Capture the cell that displays the provided text and extract its [x, y] central coordinate. 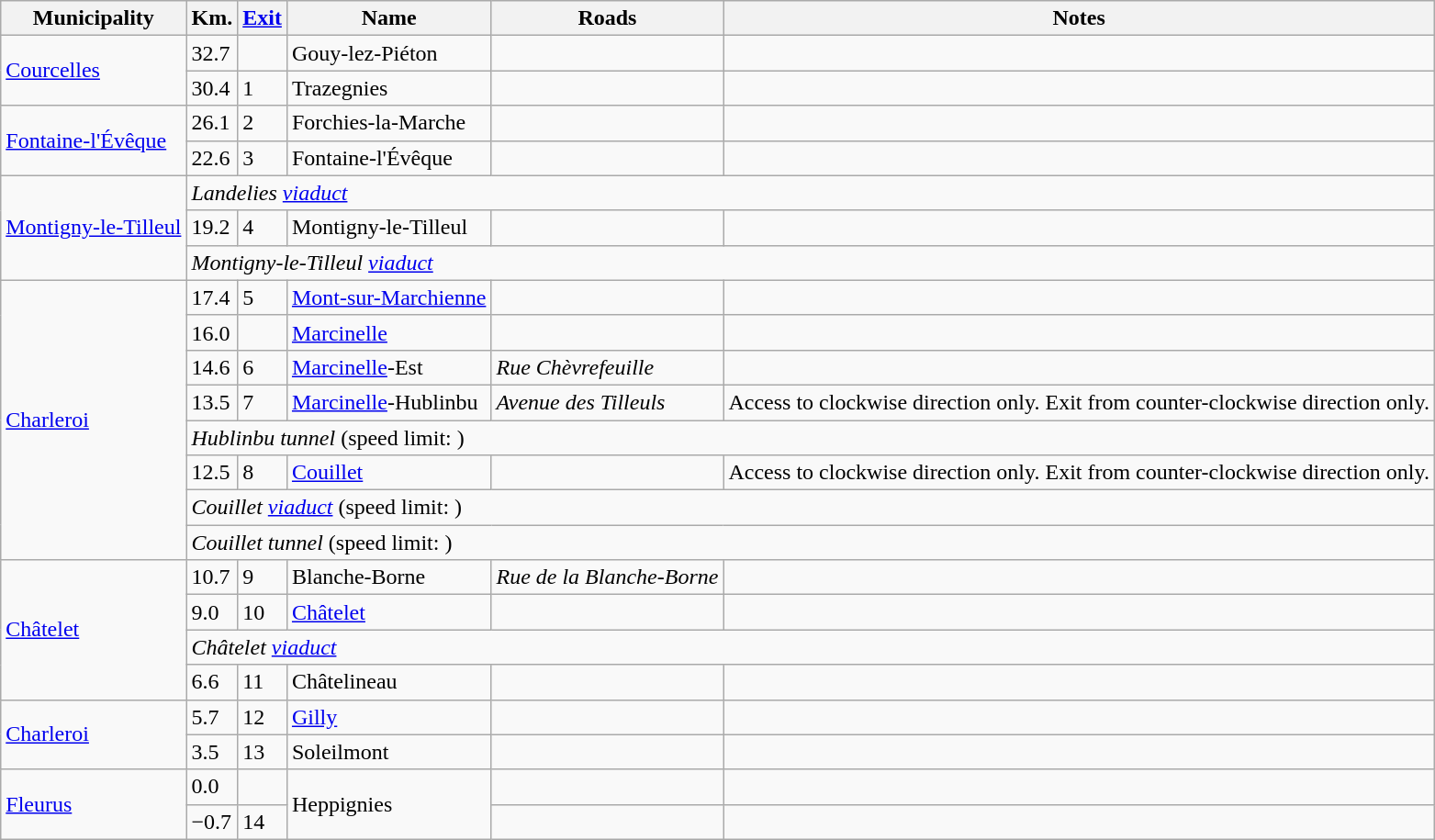
2 [263, 123]
Rue Chèvrefeuille [608, 367]
9 [263, 577]
8 [263, 473]
Soleilmont [389, 752]
Blanche-Borne [389, 577]
5.7 [212, 717]
Couillet tunnel (speed limit: ) [811, 543]
Hublinbu tunnel (speed limit: ) [811, 438]
17.4 [212, 297]
Notes [1080, 18]
Montigny-le-Tilleul viaduct [811, 263]
Avenue des Tilleuls [608, 402]
30.4 [212, 88]
Marcinelle [389, 332]
Trazegnies [389, 88]
3.5 [212, 752]
−0.7 [212, 822]
6 [263, 367]
Couillet [389, 473]
10.7 [212, 577]
5 [263, 297]
Châtelet viaduct [811, 647]
Fleurus [94, 804]
7 [263, 402]
3 [263, 158]
Landelies viaduct [811, 193]
22.6 [212, 158]
10 [263, 612]
Roads [608, 18]
16.0 [212, 332]
Forchies-la-Marche [389, 123]
Name [389, 18]
19.2 [212, 228]
Gilly [389, 717]
26.1 [212, 123]
Heppignies [389, 804]
Exit [263, 18]
14 [263, 822]
12 [263, 717]
4 [263, 228]
Municipality [94, 18]
Marcinelle-Hublinbu [389, 402]
32.7 [212, 53]
12.5 [212, 473]
Couillet viaduct (speed limit: ) [811, 508]
11 [263, 682]
13.5 [212, 402]
Km. [212, 18]
Courcelles [94, 71]
0.0 [212, 787]
Marcinelle-Est [389, 367]
Mont-sur-Marchienne [389, 297]
Châtelineau [389, 682]
1 [263, 88]
13 [263, 752]
9.0 [212, 612]
Rue de la Blanche-Borne [608, 577]
14.6 [212, 367]
Gouy-lez-Piéton [389, 53]
6.6 [212, 682]
